Find where the given text appears and provide that cell's center as (x, y) coordinate. 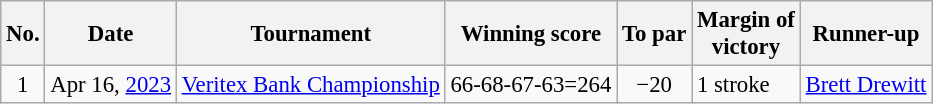
1 (23, 85)
1 stroke (746, 85)
Tournament (310, 34)
To par (654, 34)
Veritex Bank Championship (310, 85)
Margin ofvictory (746, 34)
−20 (654, 85)
Date (110, 34)
Runner-up (866, 34)
66-68-67-63=264 (531, 85)
No. (23, 34)
Brett Drewitt (866, 85)
Apr 16, 2023 (110, 85)
Winning score (531, 34)
